Scan for the cell matching the given text and deliver its (X, Y) coordinate at center. 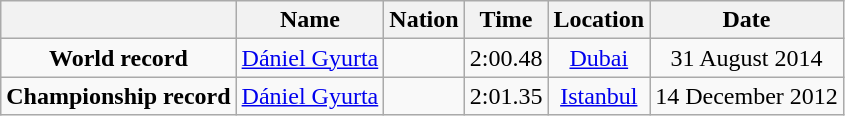
2:00.48 (506, 58)
14 December 2012 (747, 96)
31 August 2014 (747, 58)
Name (310, 20)
2:01.35 (506, 96)
Location (599, 20)
Date (747, 20)
Nation (424, 20)
Dubai (599, 58)
World record (118, 58)
Istanbul (599, 96)
Time (506, 20)
Championship record (118, 96)
